From the cell containing the given text, extract its center point as [x, y] coordinate. 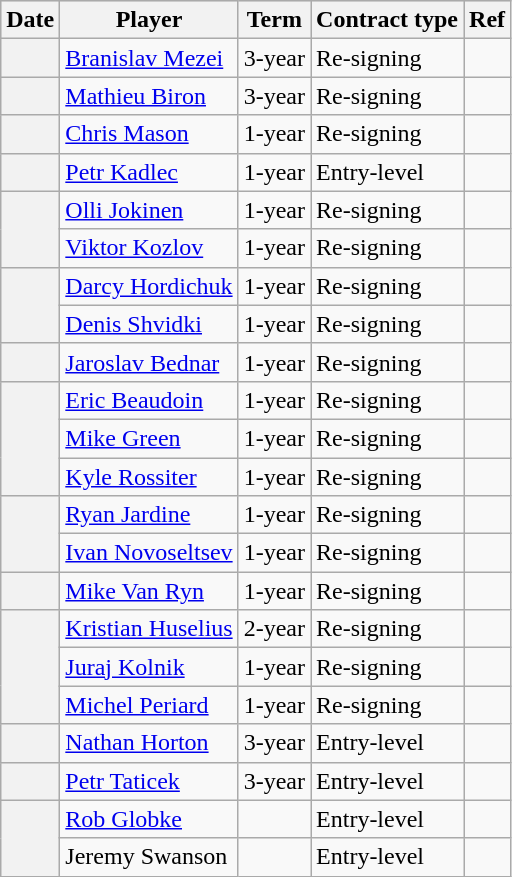
Date [30, 20]
Denis Shvidki [149, 324]
Ref [488, 20]
Juraj Kolnik [149, 667]
Chris Mason [149, 134]
Ryan Jardine [149, 515]
Jaroslav Bednar [149, 362]
Ivan Novoseltsev [149, 553]
Mike Van Ryn [149, 591]
Contract type [388, 20]
Mike Green [149, 438]
Petr Taticek [149, 781]
Eric Beaudoin [149, 400]
Olli Jokinen [149, 210]
Player [149, 20]
Petr Kadlec [149, 172]
Darcy Hordichuk [149, 286]
Branislav Mezei [149, 58]
Nathan Horton [149, 743]
Michel Periard [149, 705]
Kristian Huselius [149, 629]
Rob Globke [149, 819]
Viktor Kozlov [149, 248]
Jeremy Swanson [149, 857]
Kyle Rossiter [149, 477]
Term [274, 20]
Mathieu Biron [149, 96]
2-year [274, 629]
